Scan for the cell matching the given text and deliver its [X, Y] coordinate at center. 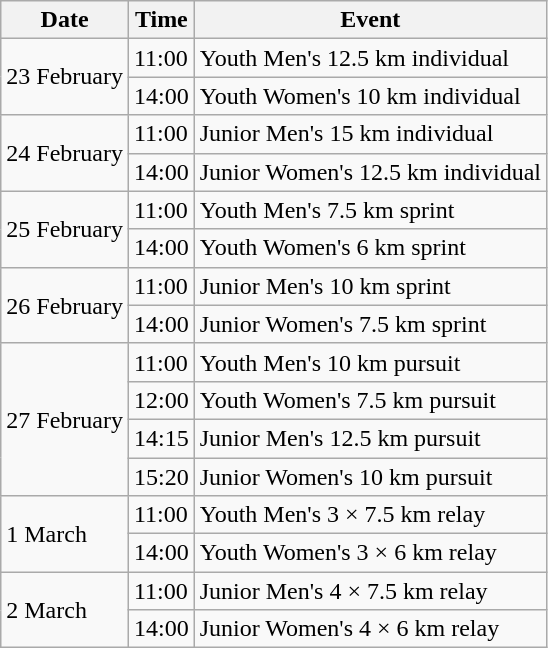
Youth Men's 10 km pursuit [370, 362]
23 February [65, 77]
12:00 [161, 400]
Junior Women's 12.5 km individual [370, 172]
24 February [65, 153]
Date [65, 20]
25 February [65, 229]
Youth Women's 6 km sprint [370, 248]
15:20 [161, 477]
Junior Women's 7.5 km sprint [370, 324]
Junior Men's 12.5 km pursuit [370, 438]
Youth Women's 3 × 6 km relay [370, 553]
1 March [65, 534]
Junior Men's 15 km individual [370, 134]
Junior Women's 10 km pursuit [370, 477]
2 March [65, 610]
Junior Women's 4 × 6 km relay [370, 629]
Junior Men's 4 × 7.5 km relay [370, 591]
14:15 [161, 438]
Event [370, 20]
Youth Women's 7.5 km pursuit [370, 400]
Youth Men's 3 × 7.5 km relay [370, 515]
Youth Men's 7.5 km sprint [370, 210]
27 February [65, 419]
Youth Men's 12.5 km individual [370, 58]
Time [161, 20]
26 February [65, 305]
Junior Men's 10 km sprint [370, 286]
Youth Women's 10 km individual [370, 96]
